From the cell containing the given text, extract its center point as [X, Y] coordinate. 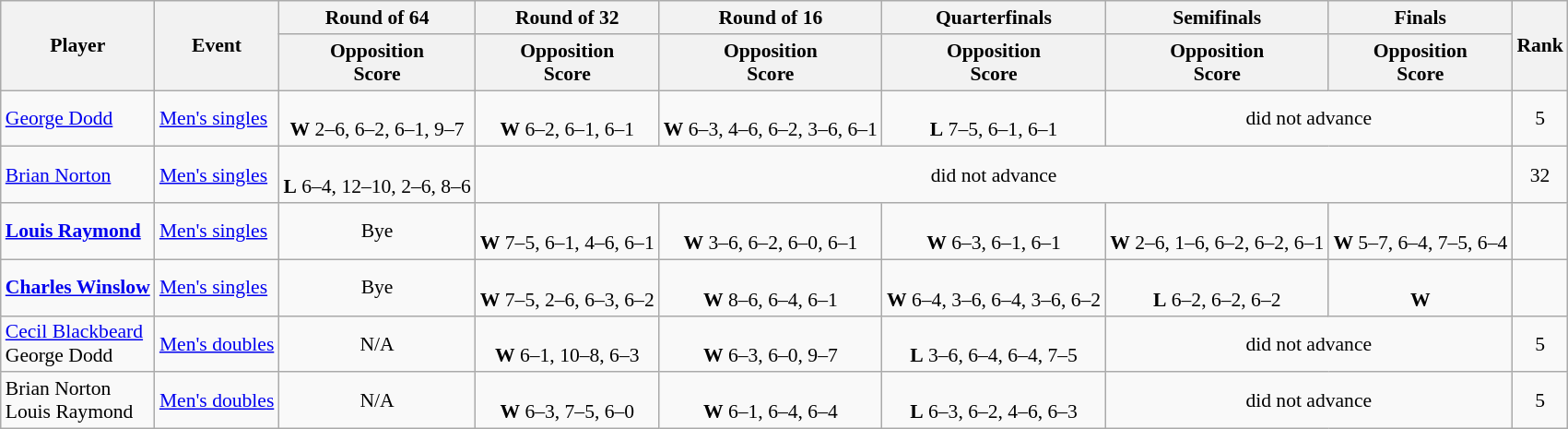
W 6–3, 6–1, 6–1 [994, 231]
George Dodd [77, 118]
Player [77, 46]
W 6–4, 3–6, 6–4, 3–6, 6–2 [994, 288]
Finals [1420, 18]
Event [218, 46]
W 6–3, 4–6, 6–2, 3–6, 6–1 [771, 118]
W 5–7, 6–4, 7–5, 6–4 [1420, 231]
L 6–3, 6–2, 4–6, 6–3 [994, 400]
W 6–3, 7–5, 6–0 [568, 400]
W 3–6, 6–2, 6–0, 6–1 [771, 231]
Charles Winslow [77, 288]
Brian Norton [77, 175]
W 6–2, 6–1, 6–1 [568, 118]
Quarterfinals [994, 18]
W 6–1, 6–4, 6–4 [771, 400]
L 7–5, 6–1, 6–1 [994, 118]
32 [1539, 175]
Semifinals [1217, 18]
Round of 16 [771, 18]
Round of 64 [376, 18]
W 8–6, 6–4, 6–1 [771, 288]
Louis Raymond [77, 231]
W 7–5, 2–6, 6–3, 6–2 [568, 288]
W 2–6, 6–2, 6–1, 9–7 [376, 118]
W 6–3, 6–0, 9–7 [771, 343]
L 6–4, 12–10, 2–6, 8–6 [376, 175]
W 7–5, 6–1, 4–6, 6–1 [568, 231]
W 2–6, 1–6, 6–2, 6–2, 6–1 [1217, 231]
Brian Norton Louis Raymond [77, 400]
L 3–6, 6–4, 6–4, 7–5 [994, 343]
W 6–1, 10–8, 6–3 [568, 343]
L 6–2, 6–2, 6–2 [1217, 288]
Rank [1539, 46]
Cecil Blackbeard George Dodd [77, 343]
Round of 32 [568, 18]
W [1420, 288]
